Scan for the cell matching the given text and deliver its (x, y) coordinate at center. 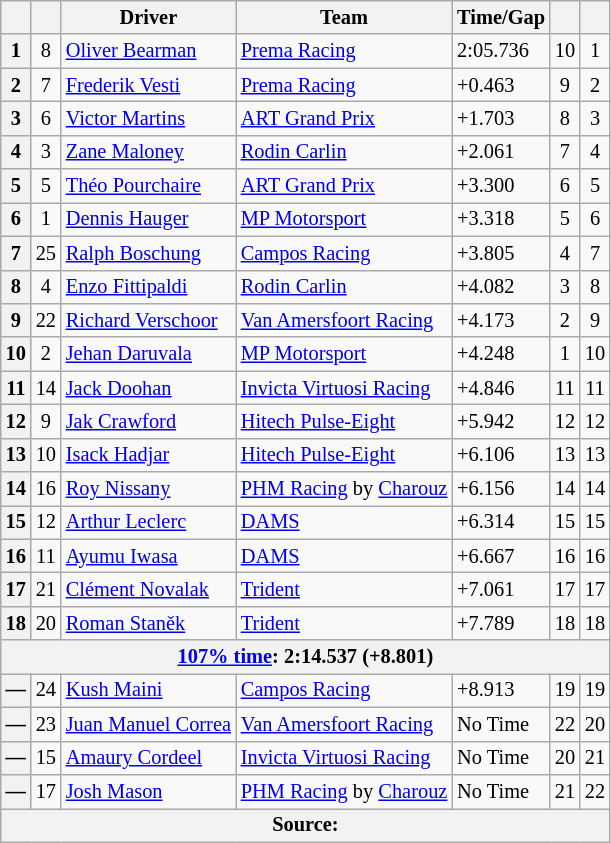
Victor Martins (148, 118)
+6.314 (501, 522)
24 (46, 690)
Amaury Cordeel (148, 758)
+2.061 (501, 152)
+8.913 (501, 690)
Driver (148, 17)
Richard Verschoor (148, 320)
Arthur Leclerc (148, 522)
+4.173 (501, 320)
Roy Nissany (148, 489)
Roman Staněk (148, 623)
Oliver Bearman (148, 51)
Enzo Fittipaldi (148, 287)
Source: (306, 825)
Jack Doohan (148, 388)
25 (46, 253)
Dennis Hauger (148, 219)
+3.318 (501, 219)
Théo Pourchaire (148, 186)
+7.789 (501, 623)
Ralph Boschung (148, 253)
Jehan Daruvala (148, 354)
+1.703 (501, 118)
+6.156 (501, 489)
Isack Hadjar (148, 455)
+6.106 (501, 455)
Clément Novalak (148, 589)
Kush Maini (148, 690)
+0.463 (501, 85)
+4.248 (501, 354)
Zane Maloney (148, 152)
+4.846 (501, 388)
Frederik Vesti (148, 85)
+4.082 (501, 287)
+5.942 (501, 421)
Juan Manuel Correa (148, 724)
Team (344, 17)
+3.300 (501, 186)
+7.061 (501, 589)
Jak Crawford (148, 421)
+6.667 (501, 556)
107% time: 2:14.537 (+8.801) (306, 657)
Ayumu Iwasa (148, 556)
Josh Mason (148, 791)
2:05.736 (501, 51)
23 (46, 724)
+3.805 (501, 253)
Time/Gap (501, 17)
